Scan for the cell matching the given text and deliver its [X, Y] coordinate at center. 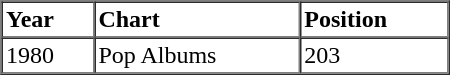
Year [48, 20]
203 [374, 56]
1980 [48, 56]
Position [374, 20]
Chart [197, 20]
Pop Albums [197, 56]
